Return (X, Y) of the center of cell containing provided text 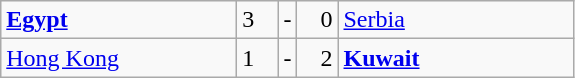
2 (318, 58)
0 (318, 20)
Serbia (456, 20)
3 (258, 20)
Egypt (119, 20)
1 (258, 58)
Hong Kong (119, 58)
Kuwait (456, 58)
